For the text-containing cell, return its midpoint in [x, y] coordinate format. 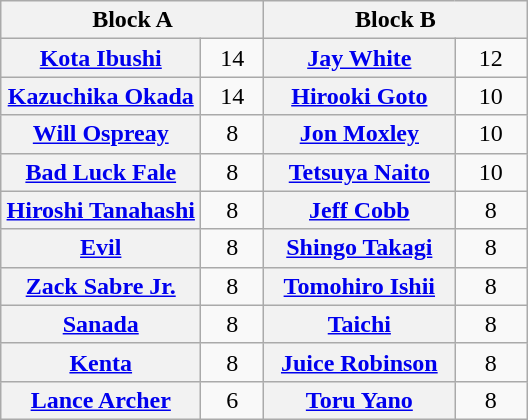
Lance Archer [100, 400]
Will Ospreay [100, 134]
Sanada [100, 324]
Block A [132, 20]
Evil [100, 248]
Jon Moxley [360, 134]
Zack Sabre Jr. [100, 286]
Taichi [360, 324]
Shingo Takagi [360, 248]
6 [232, 400]
Jeff Cobb [360, 210]
Toru Yano [360, 400]
Kazuchika Okada [100, 96]
Juice Robinson [360, 362]
Hirooki Goto [360, 96]
Tomohiro Ishii [360, 286]
12 [491, 58]
Kenta [100, 362]
Hiroshi Tanahashi [100, 210]
Tetsuya Naito [360, 172]
Jay White [360, 58]
Block B [396, 20]
Bad Luck Fale [100, 172]
Kota Ibushi [100, 58]
